For the text-containing cell, return its midpoint in (x, y) coordinate format. 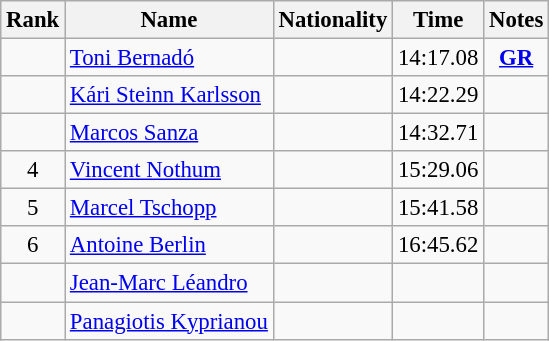
Nationality (332, 20)
Marcos Sanza (170, 133)
Antoine Berlin (170, 245)
Notes (516, 20)
6 (33, 245)
Rank (33, 20)
Jean-Marc Léandro (170, 283)
GR (516, 58)
4 (33, 170)
Name (170, 20)
14:22.29 (438, 95)
5 (33, 208)
Panagiotis Kyprianou (170, 321)
Toni Bernadó (170, 58)
14:32.71 (438, 133)
Kári Steinn Karlsson (170, 95)
Marcel Tschopp (170, 208)
16:45.62 (438, 245)
15:41.58 (438, 208)
Time (438, 20)
Vincent Nothum (170, 170)
15:29.06 (438, 170)
14:17.08 (438, 58)
